Capture the cell that displays the provided text and extract its [X, Y] central coordinate. 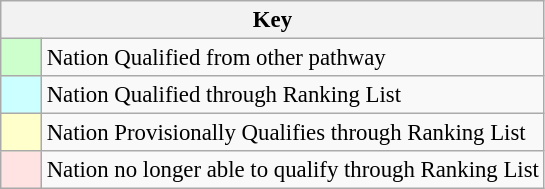
Nation no longer able to qualify through Ranking List [292, 170]
Nation Provisionally Qualifies through Ranking List [292, 133]
Key [272, 20]
Nation Qualified from other pathway [292, 58]
Nation Qualified through Ranking List [292, 95]
